Detect which cell encompasses the target text, then output its (x, y) center coordinate. 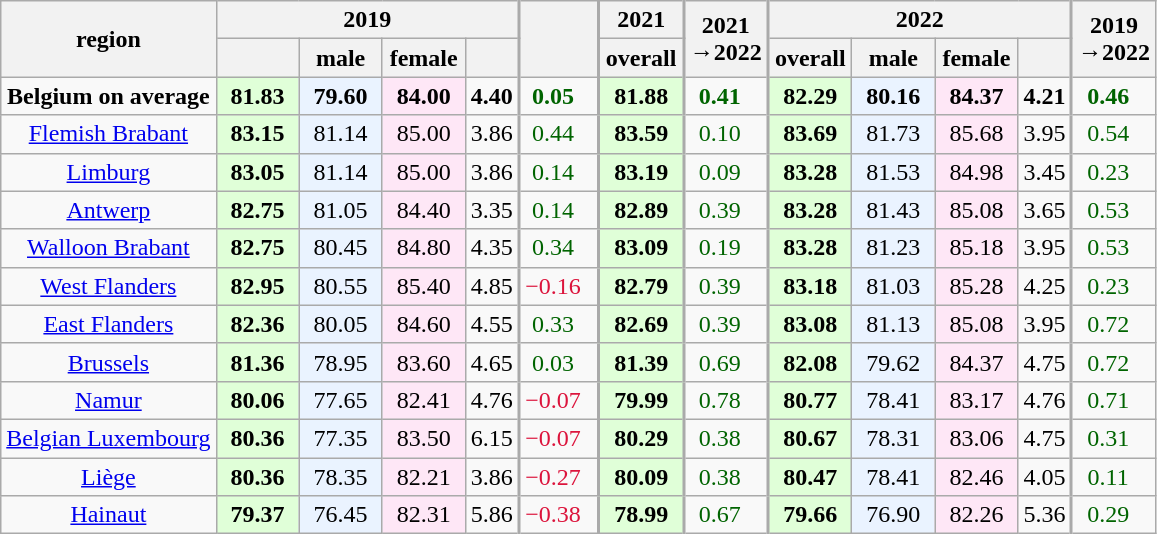
4.35 (492, 248)
81.88 (642, 96)
5.86 (492, 515)
83.05 (258, 172)
West Flanders (108, 286)
80.16 (894, 96)
79.37 (258, 515)
Brussels (108, 362)
0.41 (726, 96)
83.19 (642, 172)
83.17 (976, 400)
0.67 (726, 515)
85.40 (424, 286)
82.31 (424, 515)
4.05 (1045, 477)
81.36 (258, 362)
81.39 (642, 362)
Flemish Brabant (108, 134)
83.15 (258, 134)
85.28 (976, 286)
Namur (108, 400)
0.54 (1114, 134)
81.23 (894, 248)
0.11 (1114, 477)
83.50 (424, 438)
80.77 (810, 400)
0.10 (726, 134)
Walloon Brabant (108, 248)
East Flanders (108, 324)
0.71 (1114, 400)
6.15 (492, 438)
82.21 (424, 477)
5.36 (1045, 515)
4.21 (1045, 96)
83.69 (810, 134)
82.08 (810, 362)
81.73 (894, 134)
3.45 (1045, 172)
Limburg (108, 172)
78.99 (642, 515)
81.13 (894, 324)
84.00 (424, 96)
84.60 (424, 324)
region (108, 39)
−0.16 (559, 286)
81.83 (258, 96)
2019→2022 (1114, 39)
Antwerp (108, 210)
3.35 (492, 210)
0.31 (1114, 438)
83.59 (642, 134)
4.55 (492, 324)
84.98 (976, 172)
78.31 (894, 438)
82.79 (642, 286)
82.46 (976, 477)
80.06 (258, 400)
77.35 (340, 438)
85.68 (976, 134)
−0.38 (559, 515)
0.46 (1114, 96)
79.99 (642, 400)
76.45 (340, 515)
0.69 (726, 362)
0.19 (726, 248)
2021→2022 (726, 39)
Belgian Luxembourg (108, 438)
82.89 (642, 210)
80.55 (340, 286)
83.60 (424, 362)
79.66 (810, 515)
80.45 (340, 248)
82.36 (258, 324)
82.29 (810, 96)
80.09 (642, 477)
2019 (368, 20)
4.25 (1045, 286)
83.06 (976, 438)
0.09 (726, 172)
81.43 (894, 210)
80.67 (810, 438)
82.26 (976, 515)
0.29 (1114, 515)
82.41 (424, 400)
0.05 (559, 96)
0.44 (559, 134)
2021 (642, 20)
4.40 (492, 96)
80.05 (340, 324)
3.65 (1045, 210)
82.95 (258, 286)
84.80 (424, 248)
83.09 (642, 248)
81.03 (894, 286)
78.95 (340, 362)
78.35 (340, 477)
0.33 (559, 324)
0.34 (559, 248)
Hainaut (108, 515)
Belgium on average (108, 96)
85.18 (976, 248)
79.62 (894, 362)
80.47 (810, 477)
Liège (108, 477)
−0.27 (559, 477)
4.85 (492, 286)
84.40 (424, 210)
4.65 (492, 362)
83.08 (810, 324)
81.05 (340, 210)
82.69 (642, 324)
83.18 (810, 286)
77.65 (340, 400)
79.60 (340, 96)
0.03 (559, 362)
80.29 (642, 438)
76.90 (894, 515)
81.53 (894, 172)
0.78 (726, 400)
2022 (920, 20)
